Scan for the cell matching the given text and deliver its (X, Y) coordinate at center. 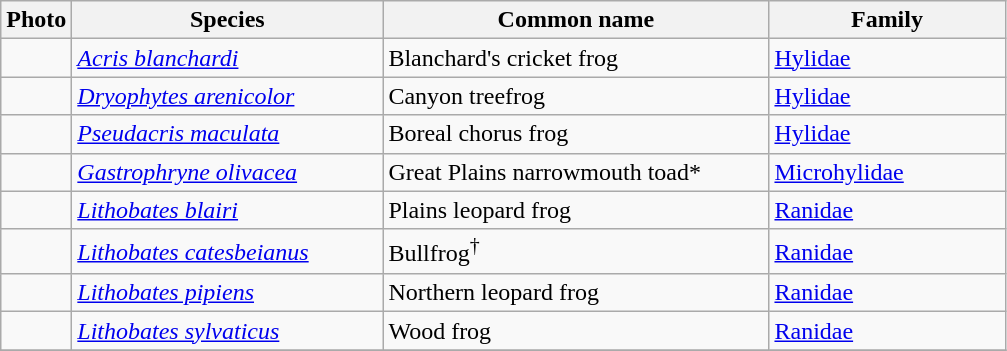
Lithobates pipiens (228, 293)
Photo (36, 20)
Northern leopard frog (576, 293)
Great Plains narrowmouth toad* (576, 172)
Blanchard's cricket frog (576, 58)
Boreal chorus frog (576, 134)
Family (887, 20)
Dryophytes arenicolor (228, 96)
Pseudacris maculata (228, 134)
Wood frog (576, 331)
Acris blanchardi (228, 58)
Plains leopard frog (576, 210)
Lithobates blairi (228, 210)
Microhylidae (887, 172)
Species (228, 20)
Bullfrog† (576, 252)
Lithobates catesbeianus (228, 252)
Common name (576, 20)
Canyon treefrog (576, 96)
Lithobates sylvaticus (228, 331)
Gastrophryne olivacea (228, 172)
